Output the (x, y) coordinate of the center of the cell containing the given text.  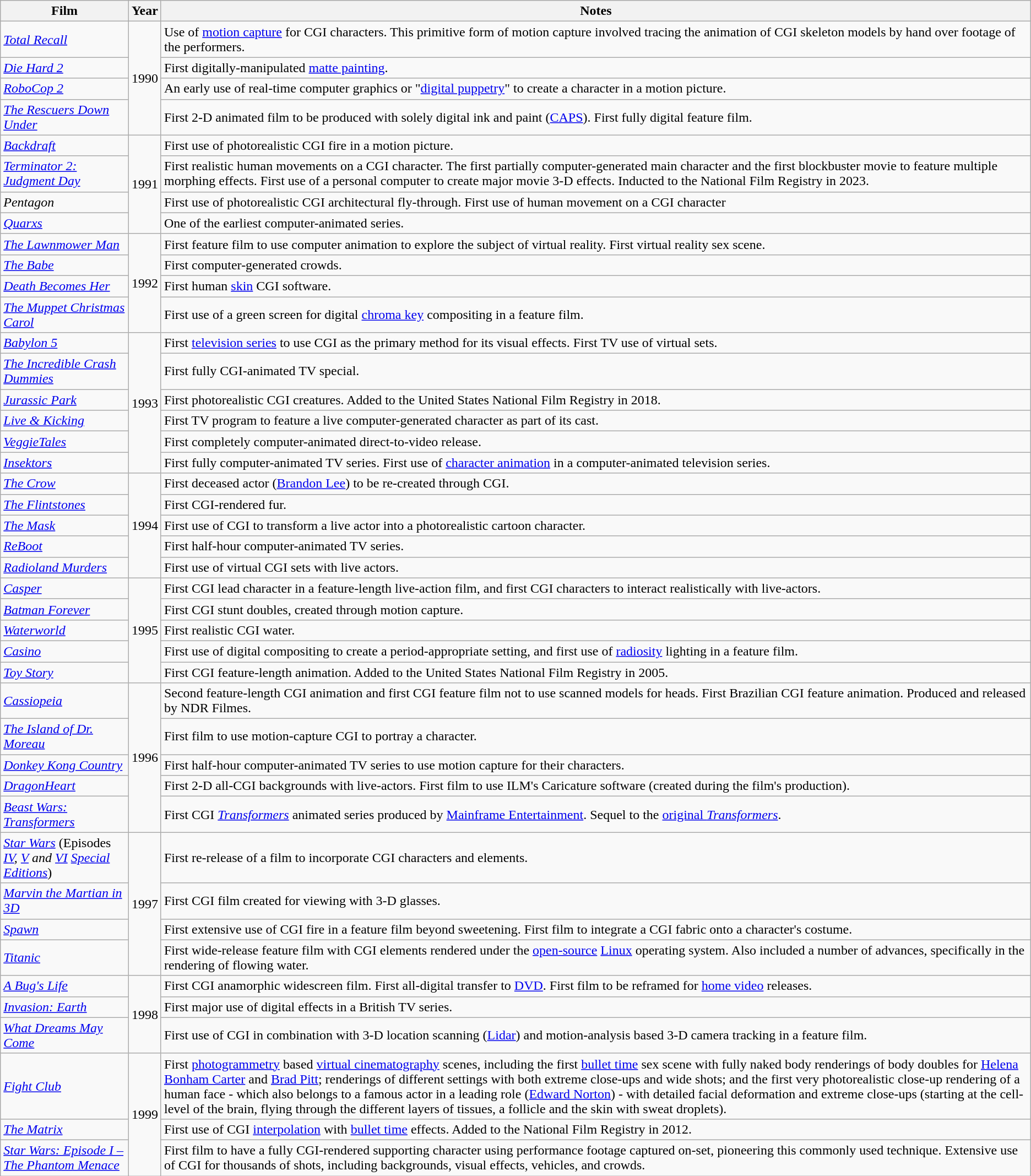
The Mask (65, 525)
Casper (65, 588)
First major use of digital effects in a British TV series. (596, 1007)
1990 (144, 78)
Die Hard 2 (65, 68)
First half-hour computer-animated TV series. (596, 546)
Star Wars (Episodes IV, V and VI Special Editions) (65, 858)
First CGI Transformers animated series produced by Mainframe Entertainment. Sequel to the original Transformers. (596, 814)
First use of CGI to transform a live actor into a photorealistic cartoon character. (596, 525)
The Babe (65, 265)
First use of CGI interpolation with bullet time effects. Added to the National Film Registry in 2012. (596, 1129)
Backdraft (65, 145)
First use of digital compositing to create a period-appropriate setting, and first use of radiosity lighting in a feature film. (596, 651)
RoboCop 2 (65, 89)
Cassiopeia (65, 701)
Donkey Kong Country (65, 765)
First use of photorealistic CGI fire in a motion picture. (596, 145)
The Lawnmower Man (65, 244)
Jurassic Park (65, 400)
The Muppet Christmas Carol (65, 314)
Terminator 2: Judgment Day (65, 174)
First extensive use of CGI fire in a feature film beyond sweetening. First film to integrate a CGI fabric onto a character's costume. (596, 929)
The Incredible Crash Dummies (65, 371)
First computer-generated crowds. (596, 265)
1991 (144, 184)
The Rescuers Down Under (65, 117)
Live & Kicking (65, 421)
The Flintstones (65, 505)
1993 (144, 403)
First TV program to feature a live computer-generated character as part of its cast. (596, 421)
VeggieTales (65, 442)
Notes (596, 11)
First CGI lead character in a feature-length live-action film, and first CGI characters to interact realistically with live-actors. (596, 588)
Invasion: Earth (65, 1007)
An early use of real-time computer graphics or "digital puppetry" to create a character in a motion picture. (596, 89)
First photorealistic CGI creatures. Added to the United States National Film Registry in 2018. (596, 400)
First half-hour computer-animated TV series to use motion capture for their characters. (596, 765)
The Island of Dr. Moreau (65, 737)
1999 (144, 1114)
DragonHeart (65, 786)
First human skin CGI software. (596, 286)
The Matrix (65, 1129)
Film (65, 11)
First use of virtual CGI sets with live actors. (596, 567)
Casino (65, 651)
First use of a green screen for digital chroma key compositing in a feature film. (596, 314)
Fight Club (65, 1086)
First feature film to use computer animation to explore the subject of virtual reality. First virtual reality sex scene. (596, 244)
Star Wars: Episode I – The Phantom Menace (65, 1158)
First CGI-rendered fur. (596, 505)
Death Becomes Her (65, 286)
One of the earliest computer-animated series. (596, 223)
1997 (144, 904)
Titanic (65, 957)
Total Recall (65, 40)
First completely computer-animated direct-to-video release. (596, 442)
Year (144, 11)
Insektors (65, 463)
A Bug's Life (65, 986)
First CGI anamorphic widescreen film. First all-digital transfer to DVD. First film to be reframed for home video releases. (596, 986)
What Dreams May Come (65, 1036)
1992 (144, 283)
First fully computer-animated TV series. First use of character animation in a computer-animated television series. (596, 463)
First television series to use CGI as the primary method for its visual effects. First TV use of virtual sets. (596, 343)
First digitally-manipulated matte painting. (596, 68)
First fully CGI-animated TV special. (596, 371)
Batman Forever (65, 609)
1994 (144, 525)
First 2-D all-CGI backgrounds with live-actors. First film to use ILM's Caricature software (created during the film's production). (596, 786)
Marvin the Martian in 3D (65, 901)
Toy Story (65, 673)
First film to use motion-capture CGI to portray a character. (596, 737)
First re-release of a film to incorporate CGI characters and elements. (596, 858)
ReBoot (65, 546)
First CGI stunt doubles, created through motion capture. (596, 609)
First use of photorealistic CGI architectural fly-through. First use of human movement on a CGI character (596, 202)
Waterworld (65, 630)
First realistic CGI water. (596, 630)
Quarxs (65, 223)
First use of CGI in combination with 3-D location scanning (Lidar) and motion-analysis based 3-D camera tracking in a feature film. (596, 1036)
1998 (144, 1015)
The Crow (65, 484)
First 2-D animated film to be produced with solely digital ink and paint (CAPS). First fully digital feature film. (596, 117)
Radioland Murders (65, 567)
First deceased actor (Brandon Lee) to be re-created through CGI. (596, 484)
1995 (144, 630)
Pentagon (65, 202)
Babylon 5 (65, 343)
1996 (144, 758)
First CGI feature-length animation. Added to the United States National Film Registry in 2005. (596, 673)
Beast Wars: Transformers (65, 814)
First CGI film created for viewing with 3-D glasses. (596, 901)
Spawn (65, 929)
